Determine the (X, Y) coordinate at the center of the cell enclosing the given text.  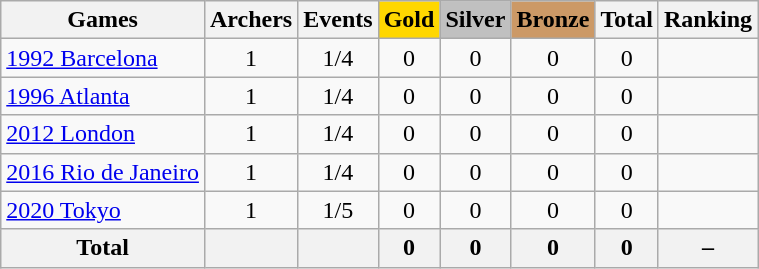
Archers (250, 20)
1996 Atlanta (103, 96)
1992 Barcelona (103, 58)
2020 Tokyo (103, 210)
– (708, 248)
Ranking (708, 20)
Bronze (553, 20)
Gold (409, 20)
Silver (476, 20)
2016 Rio de Janeiro (103, 172)
Events (338, 20)
2012 London (103, 134)
1/5 (338, 210)
Games (103, 20)
